Return the (X, Y) coordinate for the center point of the cell that contains the specified text.  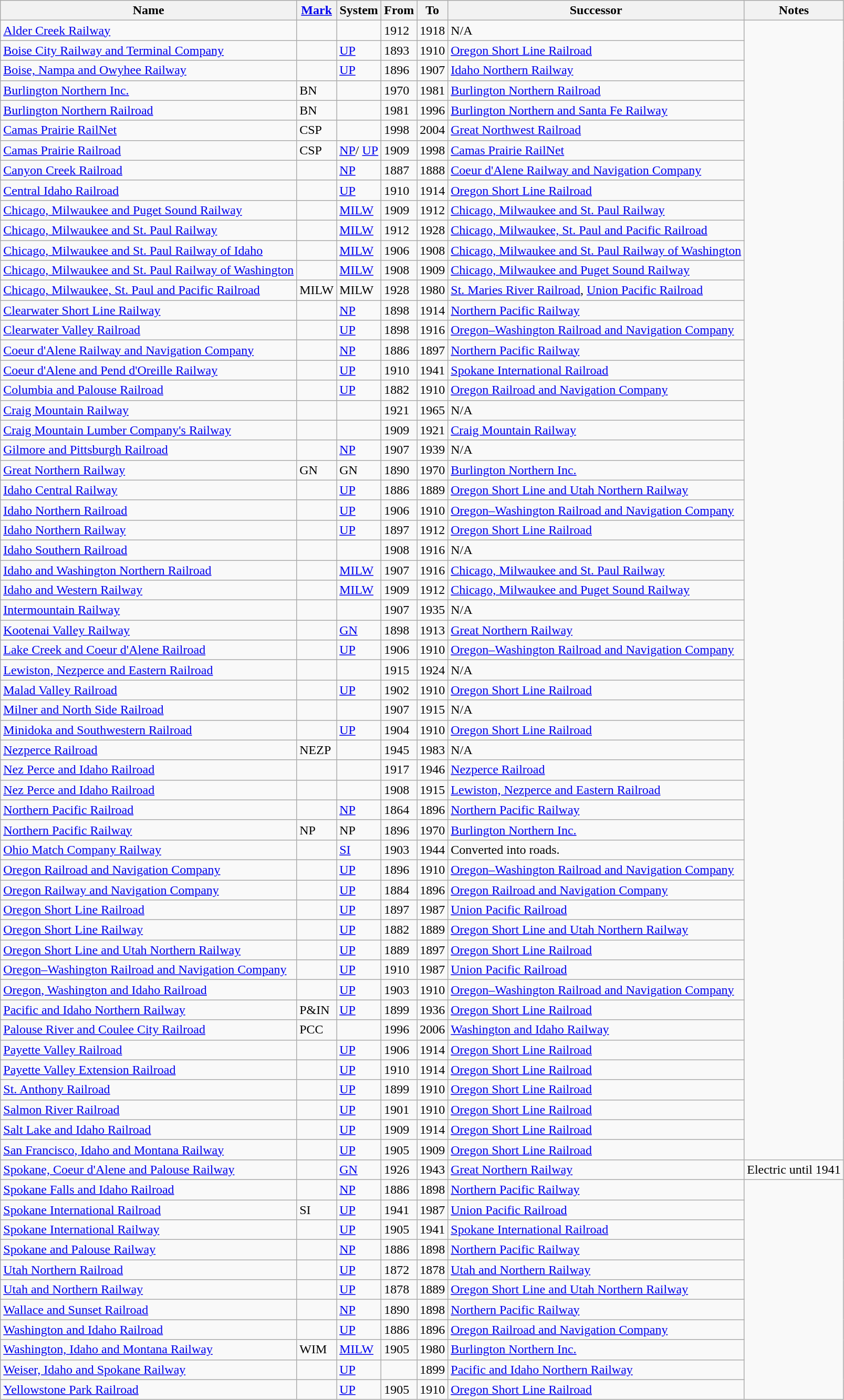
1946 (433, 770)
Oregon Railway and Navigation Company (149, 890)
1901 (399, 1110)
Ohio Match Company Railway (149, 850)
1904 (399, 730)
Salmon River Railroad (149, 1110)
1864 (399, 810)
1943 (433, 1169)
Electric until 1941 (794, 1169)
Oregon, Washington and Idaho Railroad (149, 990)
NEZP (317, 750)
Alder Creek Railway (149, 30)
Canyon Creek Railroad (149, 170)
1884 (399, 890)
1935 (433, 610)
Salt Lake and Idaho Railroad (149, 1130)
Idaho and Washington Northern Railroad (149, 570)
Palouse River and Coulee City Railroad (149, 1030)
1893 (399, 50)
Successor (596, 11)
WIM (317, 1350)
1944 (433, 850)
Intermountain Railway (149, 610)
Columbia and Palouse Railroad (149, 390)
Boise City Railway and Terminal Company (149, 50)
NP/ UP (359, 150)
Malad Valley Railroad (149, 690)
Craig Mountain Lumber Company's Railway (149, 430)
From (399, 11)
Spokane and Palouse Railway (149, 1250)
P&IN (317, 1010)
Spokane International Railway (149, 1230)
1917 (399, 770)
Central Idaho Railroad (149, 190)
Converted into roads. (596, 850)
2004 (433, 130)
Lake Creek and Coeur d'Alene Railroad (149, 650)
Notes (794, 11)
Yellowstone Park Railroad (149, 1389)
Camas Prairie Railroad (149, 150)
2006 (433, 1030)
Coeur d'Alene and Pend d'Oreille Railway (149, 370)
1887 (399, 170)
PCC (317, 1030)
System (359, 11)
Payette Valley Extension Railroad (149, 1070)
Idaho Northern Railroad (149, 510)
Boise, Nampa and Owyhee Railway (149, 70)
Spokane, Coeur d'Alene and Palouse Railway (149, 1169)
1902 (399, 690)
Clearwater Short Line Railway (149, 310)
Northern Pacific Railroad (149, 810)
Name (149, 11)
1888 (433, 170)
1945 (399, 750)
1924 (433, 670)
St. Anthony Railroad (149, 1090)
Idaho Southern Railroad (149, 550)
Washington and Idaho Railroad (149, 1330)
San Francisco, Idaho and Montana Railway (149, 1150)
Payette Valley Railroad (149, 1050)
Mark (317, 11)
1913 (433, 630)
Great Northwest Railroad (596, 130)
Gilmore and Pittsburgh Railroad (149, 450)
Idaho Central Railway (149, 490)
Burlington Northern and Santa Fe Railway (596, 110)
Chicago, Milwaukee and St. Paul Railway of Idaho (149, 250)
1936 (433, 1010)
Washington and Idaho Railway (596, 1030)
Wallace and Sunset Railroad (149, 1310)
1965 (433, 410)
1939 (433, 450)
1872 (399, 1270)
Kootenai Valley Railway (149, 630)
1926 (399, 1169)
Milner and North Side Railroad (149, 710)
Spokane Falls and Idaho Railroad (149, 1189)
St. Maries River Railroad, Union Pacific Railroad (596, 290)
To (433, 11)
Utah Northern Railroad (149, 1270)
Oregon Short Line Railway (149, 930)
Weiser, Idaho and Spokane Railway (149, 1370)
1918 (433, 30)
Washington, Idaho and Montana Railway (149, 1350)
Clearwater Valley Railroad (149, 330)
Idaho and Western Railway (149, 590)
Minidoka and Southwestern Railroad (149, 730)
1983 (433, 750)
